Find where the given text appears and provide that cell's center as [X, Y] coordinate. 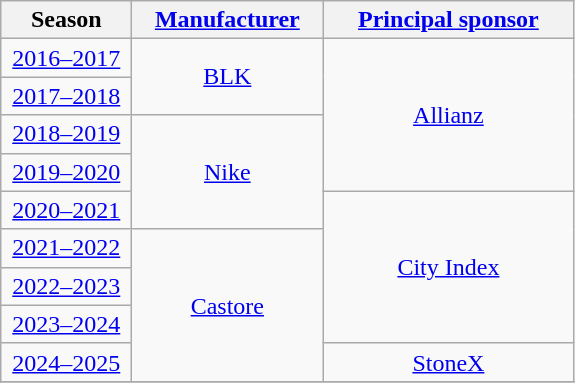
2024–2025 [66, 362]
StoneX [448, 362]
Season [66, 20]
City Index [448, 267]
Nike [228, 172]
2020–2021 [66, 210]
BLK [228, 77]
2019–2020 [66, 172]
Castore [228, 305]
2018–2019 [66, 134]
2021–2022 [66, 248]
Principal sponsor [448, 20]
2022–2023 [66, 286]
Manufacturer [228, 20]
2023–2024 [66, 324]
2016–2017 [66, 58]
2017–2018 [66, 96]
Allianz [448, 115]
